Return (X, Y) of the center of cell containing provided text 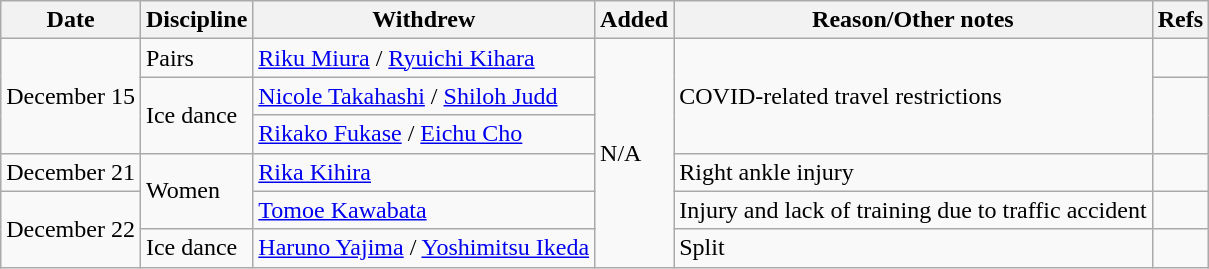
Withdrew (424, 20)
Reason/Other notes (913, 20)
Riku Miura / Ryuichi Kihara (424, 58)
Nicole Takahashi / Shiloh Judd (424, 96)
N/A (634, 153)
Haruno Yajima / Yoshimitsu Ikeda (424, 248)
December 15 (71, 96)
Rika Kihira (424, 172)
Women (196, 191)
Added (634, 20)
Tomoe Kawabata (424, 210)
December 21 (71, 172)
Injury and lack of training due to traffic accident (913, 210)
Date (71, 20)
Pairs (196, 58)
Refs (1180, 20)
COVID-related travel restrictions (913, 96)
Discipline (196, 20)
Split (913, 248)
December 22 (71, 229)
Right ankle injury (913, 172)
Rikako Fukase / Eichu Cho (424, 134)
